Output the (x, y) coordinate of the center of the cell containing the given text.  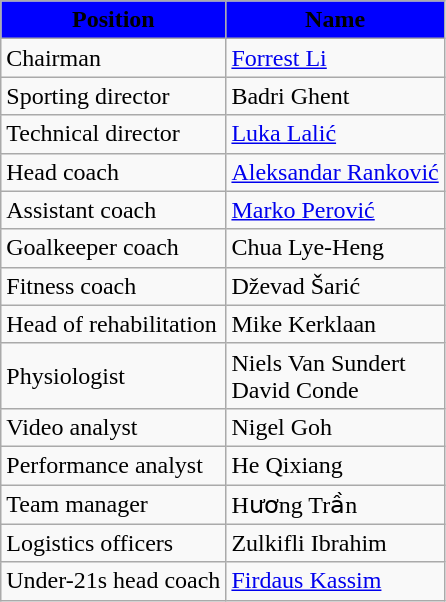
Technical director (114, 134)
Luka Lalić (335, 134)
Head coach (114, 172)
Mike Kerklaan (335, 324)
Firdaus Kassim (335, 581)
Position (114, 20)
Marko Perović (335, 210)
Team manager (114, 504)
Hương Trần (335, 504)
Head of rehabilitation (114, 324)
Forrest Li (335, 58)
Logistics officers (114, 543)
Badri Ghent (335, 96)
Chua Lye-Heng (335, 248)
Physiologist (114, 376)
Chairman (114, 58)
Assistant coach (114, 210)
Video analyst (114, 427)
Zulkifli Ibrahim (335, 543)
Fitness coach (114, 286)
Name (335, 20)
Niels Van Sundert David Conde (335, 376)
Nigel Goh (335, 427)
Performance analyst (114, 465)
Aleksandar Ranković (335, 172)
Sporting director (114, 96)
He Qixiang (335, 465)
Goalkeeper coach (114, 248)
Under-21s head coach (114, 581)
Dževad Šarić (335, 286)
